Identify which cell holds the provided text, then report its (x, y) central coordinate. 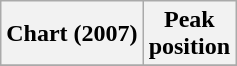
Peakposition (189, 34)
Chart (2007) (72, 34)
